Return the [X, Y] coordinate for the center point of the cell that contains the specified text.  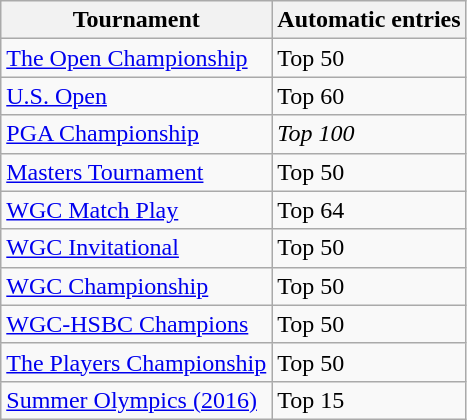
Masters Tournament [136, 172]
Top 64 [369, 210]
Top 100 [369, 134]
Top 60 [369, 96]
Summer Olympics (2016) [136, 400]
WGC Match Play [136, 210]
The Players Championship [136, 362]
PGA Championship [136, 134]
WGC-HSBC Champions [136, 324]
Automatic entries [369, 20]
Tournament [136, 20]
The Open Championship [136, 58]
WGC Championship [136, 286]
U.S. Open [136, 96]
Top 15 [369, 400]
WGC Invitational [136, 248]
